From the cell containing the given text, extract its center point as (X, Y) coordinate. 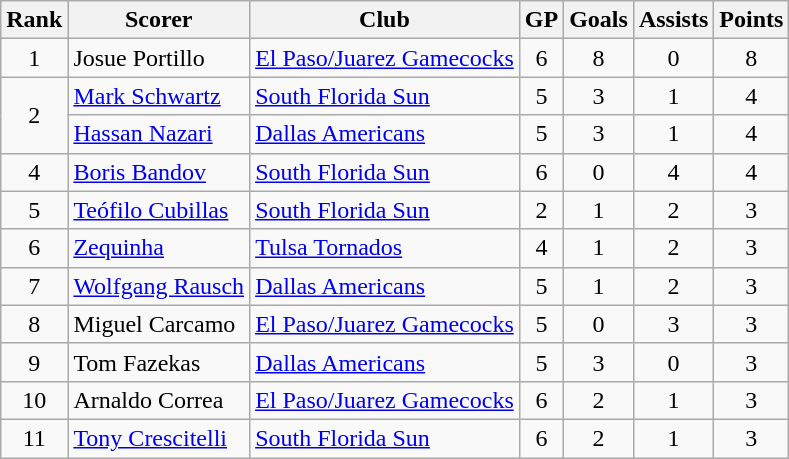
Tulsa Tornados (385, 248)
GP (541, 20)
Arnaldo Correa (159, 400)
Boris Bandov (159, 172)
10 (34, 400)
Tom Fazekas (159, 362)
Scorer (159, 20)
Tony Crescitelli (159, 438)
Points (752, 20)
Miguel Carcamo (159, 324)
Josue Portillo (159, 58)
Teófilo Cubillas (159, 210)
Wolfgang Rausch (159, 286)
Assists (673, 20)
Mark Schwartz (159, 96)
Club (385, 20)
7 (34, 286)
Hassan Nazari (159, 134)
Rank (34, 20)
Zequinha (159, 248)
Goals (599, 20)
11 (34, 438)
9 (34, 362)
